Extract the (X, Y) coordinate from the center of the cell holding the provided text.  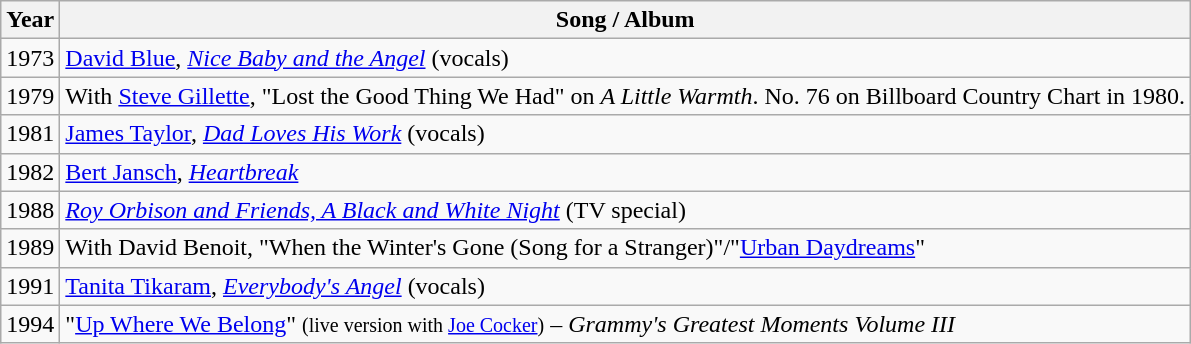
David Blue, Nice Baby and the Angel (vocals) (626, 58)
1973 (30, 58)
1988 (30, 210)
Year (30, 20)
1981 (30, 134)
1979 (30, 96)
James Taylor, Dad Loves His Work (vocals) (626, 134)
1989 (30, 248)
1991 (30, 286)
With Steve Gillette, "Lost the Good Thing We Had" on A Little Warmth. No. 76 on Billboard Country Chart in 1980. (626, 96)
With David Benoit, "When the Winter's Gone (Song for a Stranger)"/"Urban Daydreams" (626, 248)
Tanita Tikaram, Everybody's Angel (vocals) (626, 286)
"Up Where We Belong" (live version with Joe Cocker) – Grammy's Greatest Moments Volume III (626, 324)
Bert Jansch, Heartbreak (626, 172)
1982 (30, 172)
1994 (30, 324)
Song / Album (626, 20)
Roy Orbison and Friends, A Black and White Night (TV special) (626, 210)
